From the cell containing the given text, extract its center point as [X, Y] coordinate. 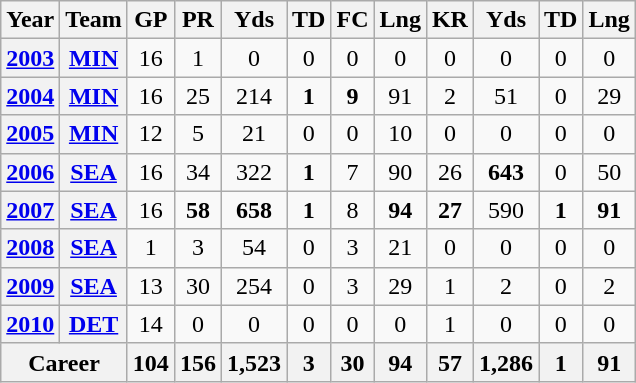
2010 [30, 324]
5 [198, 134]
10 [400, 134]
57 [450, 362]
7 [352, 172]
54 [254, 248]
Career [64, 362]
2009 [30, 286]
254 [254, 286]
KR [450, 20]
590 [506, 210]
2008 [30, 248]
2004 [30, 96]
156 [198, 362]
9 [352, 96]
1,286 [506, 362]
Team [94, 20]
322 [254, 172]
58 [198, 210]
34 [198, 172]
Year [30, 20]
214 [254, 96]
2005 [30, 134]
26 [450, 172]
DET [94, 324]
1,523 [254, 362]
12 [150, 134]
13 [150, 286]
GP [150, 20]
51 [506, 96]
27 [450, 210]
2003 [30, 58]
8 [352, 210]
25 [198, 96]
643 [506, 172]
14 [150, 324]
90 [400, 172]
50 [609, 172]
PR [198, 20]
104 [150, 362]
2007 [30, 210]
658 [254, 210]
FC [352, 20]
2006 [30, 172]
